Determine the [X, Y] coordinate at the center of the cell enclosing the given text.  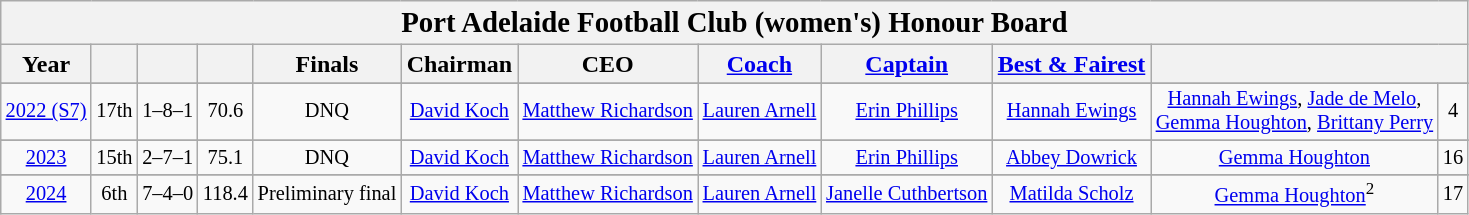
Captain [906, 64]
Year [46, 64]
Hannah Ewings [1072, 112]
Abbey Dowrick [1072, 158]
70.6 [226, 112]
17th [114, 112]
17 [1453, 194]
16 [1453, 158]
Coach [760, 64]
Gemma Houghton2 [1294, 194]
Best & Fairest [1072, 64]
Gemma Houghton [1294, 158]
Finals [327, 64]
6th [114, 194]
CEO [608, 64]
Matilda Scholz [1072, 194]
15th [114, 158]
2024 [46, 194]
75.1 [226, 158]
2022 (S7) [46, 112]
2023 [46, 158]
Janelle Cuthbertson [906, 194]
7–4–0 [168, 194]
4 [1453, 112]
Port Adelaide Football Club (women's) Honour Board [734, 23]
2–7–1 [168, 158]
Hannah Ewings, Jade de Melo,Gemma Houghton, Brittany Perry [1294, 112]
1–8–1 [168, 112]
Chairman [459, 64]
118.4 [226, 194]
Preliminary final [327, 194]
